Extract the (x, y) coordinate from the center of the cell holding the provided text.  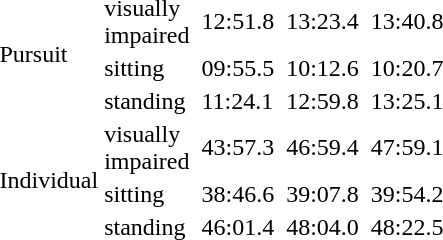
standing (147, 101)
10:12.6 (323, 68)
38:46.6 (238, 194)
09:55.5 (238, 68)
visually impaired (147, 148)
12:59.8 (323, 101)
46:59.4 (323, 148)
43:57.3 (238, 148)
39:07.8 (323, 194)
11:24.1 (238, 101)
